Return the (X, Y) coordinate for the center point of the cell that contains the specified text.  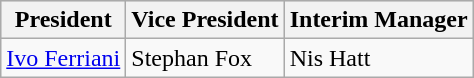
Interim Manager (378, 20)
Vice President (205, 20)
Stephan Fox (205, 58)
President (64, 20)
Ivo Ferriani (64, 58)
Nis Hatt (378, 58)
